For the text-containing cell, return its midpoint in (X, Y) coordinate format. 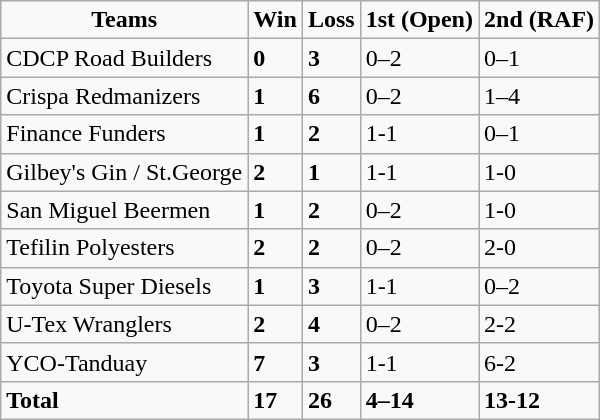
6-2 (538, 362)
6 (331, 96)
7 (276, 362)
U-Tex Wranglers (124, 324)
Total (124, 400)
0 (276, 58)
San Miguel Beermen (124, 210)
26 (331, 400)
1st (Open) (419, 20)
Gilbey's Gin / St.George (124, 172)
Toyota Super Diesels (124, 286)
Finance Funders (124, 134)
13-12 (538, 400)
17 (276, 400)
CDCP Road Builders (124, 58)
2nd (RAF) (538, 20)
Crispa Redmanizers (124, 96)
1–4 (538, 96)
Win (276, 20)
Tefilin Polyesters (124, 248)
4 (331, 324)
Loss (331, 20)
Teams (124, 20)
4–14 (419, 400)
2-0 (538, 248)
2-2 (538, 324)
YCO-Tanduay (124, 362)
